From the cell containing the given text, extract its center point as [X, Y] coordinate. 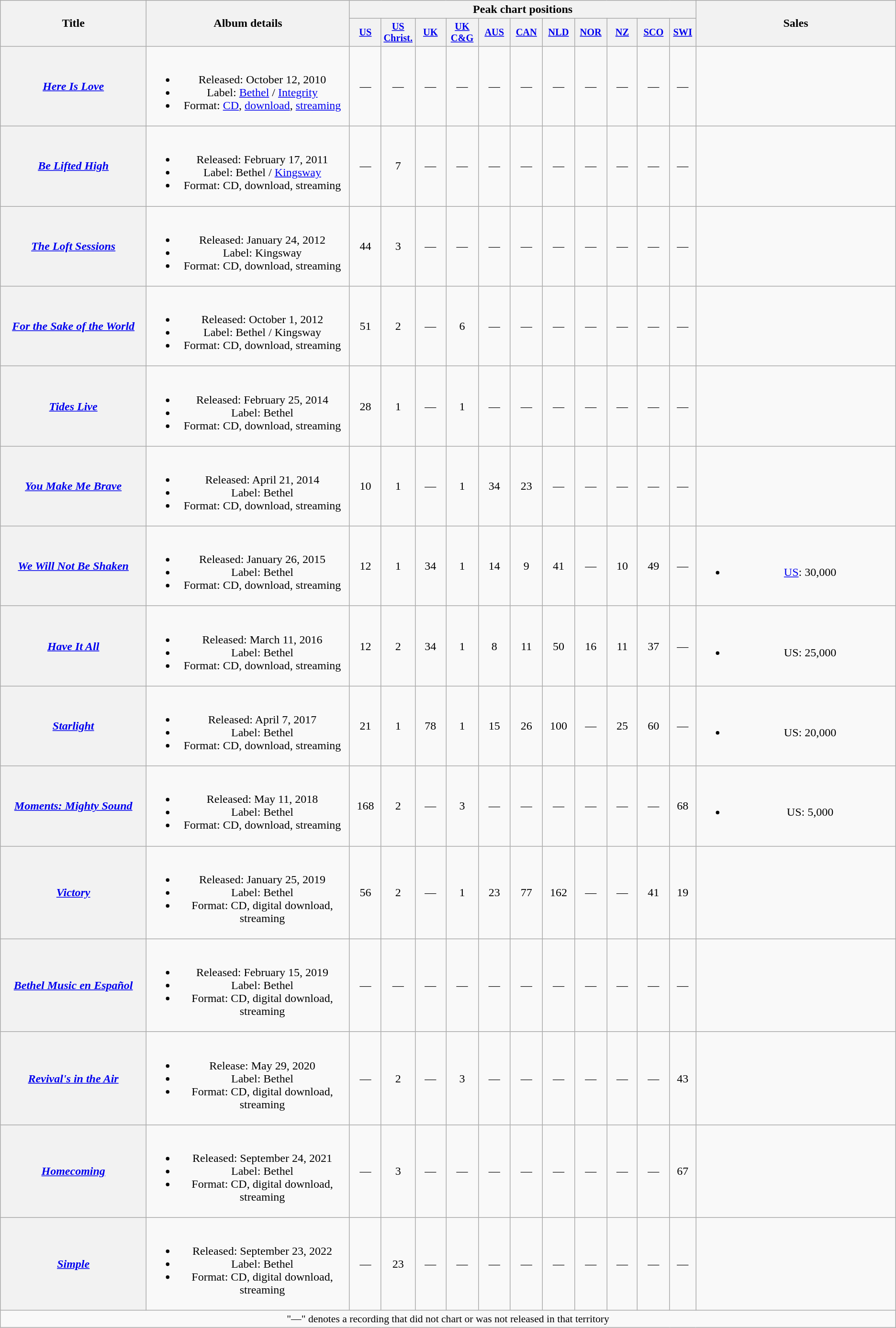
19 [683, 892]
100 [558, 726]
US: 30,000 [795, 566]
Released: October 12, 2010Label: Bethel / IntegrityFormat: CD, download, streaming [248, 86]
Be Lifted High [74, 167]
Album details [248, 23]
Starlight [74, 726]
168 [365, 806]
Title [74, 23]
Simple [74, 1264]
25 [622, 726]
26 [526, 726]
We Will Not Be Shaken [74, 566]
6 [462, 326]
60 [654, 726]
Released: September 23, 2022Label: BethelFormat: CD, digital download, streaming [248, 1264]
Peak chart positions [523, 10]
Released: March 11, 2016Label: BethelFormat: CD, download, streaming [248, 646]
Released: January 26, 2015Label: BethelFormat: CD, download, streaming [248, 566]
AUS [494, 33]
The Loft Sessions [74, 246]
15 [494, 726]
Released: February 25, 2014Label: BethelFormat: CD, download, streaming [248, 406]
Released: October 1, 2012Label: Bethel / KingswayFormat: CD, download, streaming [248, 326]
56 [365, 892]
NOR [591, 33]
7 [398, 167]
Released: April 7, 2017Label: BethelFormat: CD, download, streaming [248, 726]
US: 5,000 [795, 806]
Revival's in the Air [74, 1078]
Tides Live [74, 406]
US [365, 33]
49 [654, 566]
Homecoming [74, 1171]
"—" denotes a recording that did not chart or was not released in that territory [448, 1319]
67 [683, 1171]
US: 25,000 [795, 646]
28 [365, 406]
UK [430, 33]
Released: September 24, 2021Label: BethelFormat: CD, digital download, streaming [248, 1171]
Have It All [74, 646]
Release: May 29, 2020Label: BethelFormat: CD, digital download, streaming [248, 1078]
Released: April 21, 2014Label: BethelFormat: CD, download, streaming [248, 486]
162 [558, 892]
Sales [795, 23]
50 [558, 646]
Bethel Music en Español [74, 985]
UKC&G [462, 33]
43 [683, 1078]
Released: February 17, 2011Label: Bethel / KingswayFormat: CD, download, streaming [248, 167]
SWI [683, 33]
US: 20,000 [795, 726]
NLD [558, 33]
NZ [622, 33]
21 [365, 726]
77 [526, 892]
14 [494, 566]
68 [683, 806]
SCO [654, 33]
You Make Me Brave [74, 486]
Released: January 25, 2019Label: BethelFormat: CD, digital download, streaming [248, 892]
44 [365, 246]
8 [494, 646]
Released: February 15, 2019Label: BethelFormat: CD, digital download, streaming [248, 985]
51 [365, 326]
USChrist. [398, 33]
Victory [74, 892]
Here Is Love [74, 86]
16 [591, 646]
CAN [526, 33]
Moments: Mighty Sound [74, 806]
9 [526, 566]
78 [430, 726]
For the Sake of the World [74, 326]
37 [654, 646]
Released: January 24, 2012Label: KingswayFormat: CD, download, streaming [248, 246]
Released: May 11, 2018Label: BethelFormat: CD, download, streaming [248, 806]
